From the cell containing the given text, extract its center point as [x, y] coordinate. 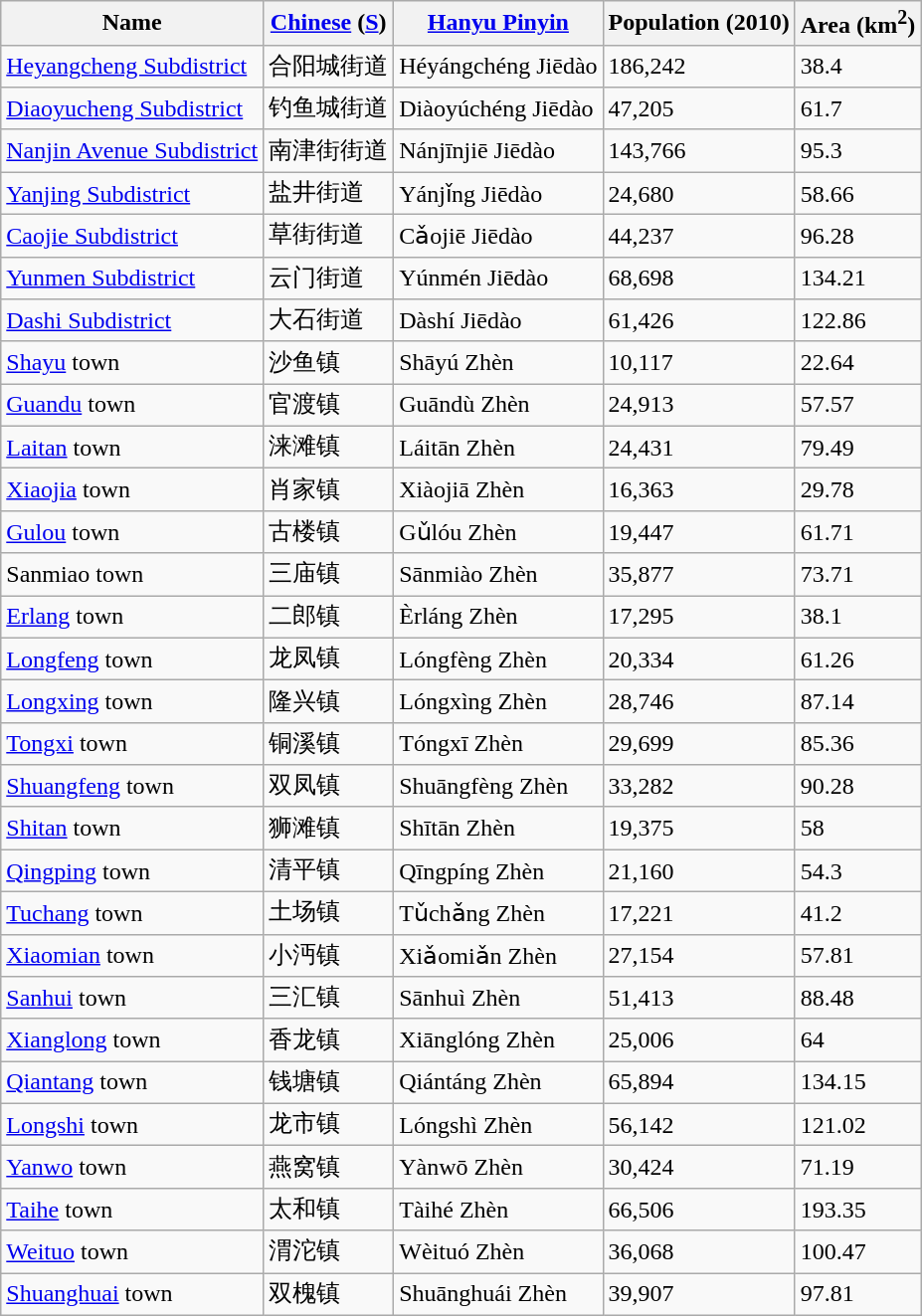
65,894 [698, 1082]
三庙镇 [328, 575]
24,913 [698, 406]
Héyángchéng Jiēdào [498, 66]
Èrláng Zhèn [498, 617]
25,006 [698, 1040]
Longxing town [132, 702]
大石街道 [328, 320]
Yunmen Subdistrict [132, 279]
Sanmiao town [132, 575]
51,413 [698, 999]
Taihe town [132, 1210]
Shuāngfèng Zhèn [498, 786]
Xiaojia town [132, 489]
17,295 [698, 617]
Longfeng town [132, 658]
85.36 [857, 744]
28,746 [698, 702]
龙市镇 [328, 1124]
38.1 [857, 617]
186,242 [698, 66]
Yánjǐng Jiēdào [498, 193]
Area (km2) [857, 24]
134.15 [857, 1082]
79.49 [857, 448]
土场镇 [328, 913]
20,334 [698, 658]
47,205 [698, 109]
Dashi Subdistrict [132, 320]
二郎镇 [328, 617]
29,699 [698, 744]
Gǔlóu Zhèn [498, 531]
71.19 [857, 1168]
30,424 [698, 1168]
Hanyu Pinyin [498, 24]
88.48 [857, 999]
合阳城街道 [328, 66]
盐井街道 [328, 193]
66,506 [698, 1210]
Xianglong town [132, 1040]
100.47 [857, 1251]
三汇镇 [328, 999]
Nánjīnjiē Jiēdào [498, 151]
Qingping town [132, 871]
122.86 [857, 320]
68,698 [698, 279]
太和镇 [328, 1210]
Chinese (S) [328, 24]
狮滩镇 [328, 828]
193.35 [857, 1210]
Heyangcheng Subdistrict [132, 66]
Yanwo town [132, 1168]
Weituo town [132, 1251]
19,447 [698, 531]
61.7 [857, 109]
57.57 [857, 406]
双凤镇 [328, 786]
Erlang town [132, 617]
草街街道 [328, 237]
Yúnmén Jiēdào [498, 279]
Shuānghuái Zhèn [498, 1295]
Yànwō Zhèn [498, 1168]
44,237 [698, 237]
Sānhuì Zhèn [498, 999]
沙鱼镇 [328, 362]
61.71 [857, 531]
钱塘镇 [328, 1082]
Shayu town [132, 362]
90.28 [857, 786]
古楼镇 [328, 531]
Tóngxī Zhèn [498, 744]
Lóngfèng Zhèn [498, 658]
Name [132, 24]
官渡镇 [328, 406]
Xiānglóng Zhèn [498, 1040]
小沔镇 [328, 955]
61,426 [698, 320]
Sanhui town [132, 999]
121.02 [857, 1124]
10,117 [698, 362]
Guāndù Zhèn [498, 406]
Tuchang town [132, 913]
铜溪镇 [328, 744]
73.71 [857, 575]
27,154 [698, 955]
钓鱼城街道 [328, 109]
54.3 [857, 871]
云门街道 [328, 279]
39,907 [698, 1295]
35,877 [698, 575]
17,221 [698, 913]
清平镇 [328, 871]
Wèituó Zhèn [498, 1251]
Xiàojiā Zhèn [498, 489]
Láitān Zhèn [498, 448]
龙凤镇 [328, 658]
Diàoyúchéng Jiēdào [498, 109]
22.64 [857, 362]
56,142 [698, 1124]
143,766 [698, 151]
Qīngpíng Zhèn [498, 871]
36,068 [698, 1251]
41.2 [857, 913]
Xiǎomiǎn Zhèn [498, 955]
燕窝镇 [328, 1168]
Tàihé Zhèn [498, 1210]
Dàshí Jiēdào [498, 320]
Tongxi town [132, 744]
Qiántáng Zhèn [498, 1082]
134.21 [857, 279]
Shāyú Zhèn [498, 362]
渭沱镇 [328, 1251]
Population (2010) [698, 24]
隆兴镇 [328, 702]
96.28 [857, 237]
24,431 [698, 448]
16,363 [698, 489]
Caojie Subdistrict [132, 237]
Qiantang town [132, 1082]
29.78 [857, 489]
双槐镇 [328, 1295]
87.14 [857, 702]
Shuanghuai town [132, 1295]
33,282 [698, 786]
64 [857, 1040]
Shuangfeng town [132, 786]
Cǎojiē Jiēdào [498, 237]
南津街街道 [328, 151]
61.26 [857, 658]
Guandu town [132, 406]
香龙镇 [328, 1040]
Tǔchǎng Zhèn [498, 913]
Yanjing Subdistrict [132, 193]
Xiaomian town [132, 955]
Shitan town [132, 828]
Lóngshì Zhèn [498, 1124]
58 [857, 828]
Laitan town [132, 448]
24,680 [698, 193]
21,160 [698, 871]
Gulou town [132, 531]
95.3 [857, 151]
Longshi town [132, 1124]
Sānmiào Zhèn [498, 575]
Nanjin Avenue Subdistrict [132, 151]
Diaoyucheng Subdistrict [132, 109]
涞滩镇 [328, 448]
38.4 [857, 66]
Shītān Zhèn [498, 828]
19,375 [698, 828]
Lóngxìng Zhèn [498, 702]
97.81 [857, 1295]
58.66 [857, 193]
57.81 [857, 955]
肖家镇 [328, 489]
